Scan for the cell matching the given text and deliver its [X, Y] coordinate at center. 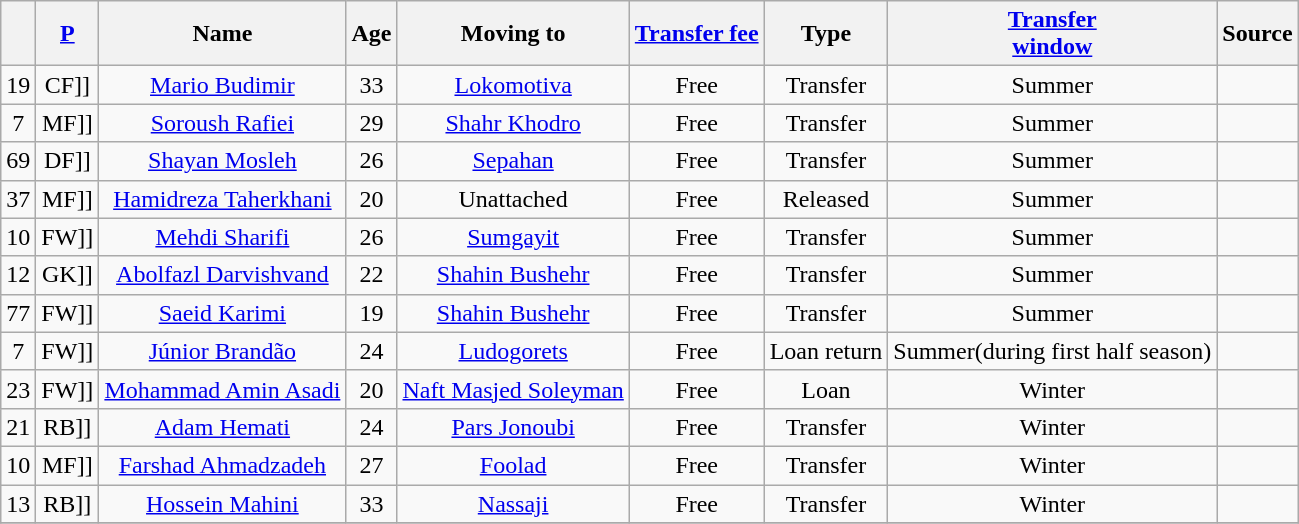
Hossein Mahini [222, 503]
Loan return [826, 351]
Nassaji [513, 503]
Name [222, 34]
Source [1258, 34]
69 [18, 161]
Summer(during first half season) [1052, 351]
Loan [826, 389]
Abolfazl Darvishvand [222, 275]
Released [826, 199]
Mohammad Amin Asadi [222, 389]
Transferwindow [1052, 34]
CF]] [68, 85]
Age [372, 34]
Farshad Ahmadzadeh [222, 465]
22 [372, 275]
27 [372, 465]
Foolad [513, 465]
37 [18, 199]
Moving to [513, 34]
Mehdi Sharifi [222, 237]
29 [372, 123]
Lokomotiva [513, 85]
Pars Jonoubi [513, 427]
21 [18, 427]
Adam Hemati [222, 427]
23 [18, 389]
Type [826, 34]
DF]] [68, 161]
77 [18, 313]
12 [18, 275]
13 [18, 503]
Ludogorets [513, 351]
Sumgayit [513, 237]
Hamidreza Taherkhani [222, 199]
Mario Budimir [222, 85]
Shahr Khodro [513, 123]
Transfer fee [696, 34]
Saeid Karimi [222, 313]
Sepahan [513, 161]
Júnior Brandão [222, 351]
Unattached [513, 199]
Shayan Mosleh [222, 161]
Soroush Rafiei [222, 123]
P [68, 34]
Naft Masjed Soleyman [513, 389]
GK]] [68, 275]
